Locate the cell with the specified text and output its (X, Y) center coordinate. 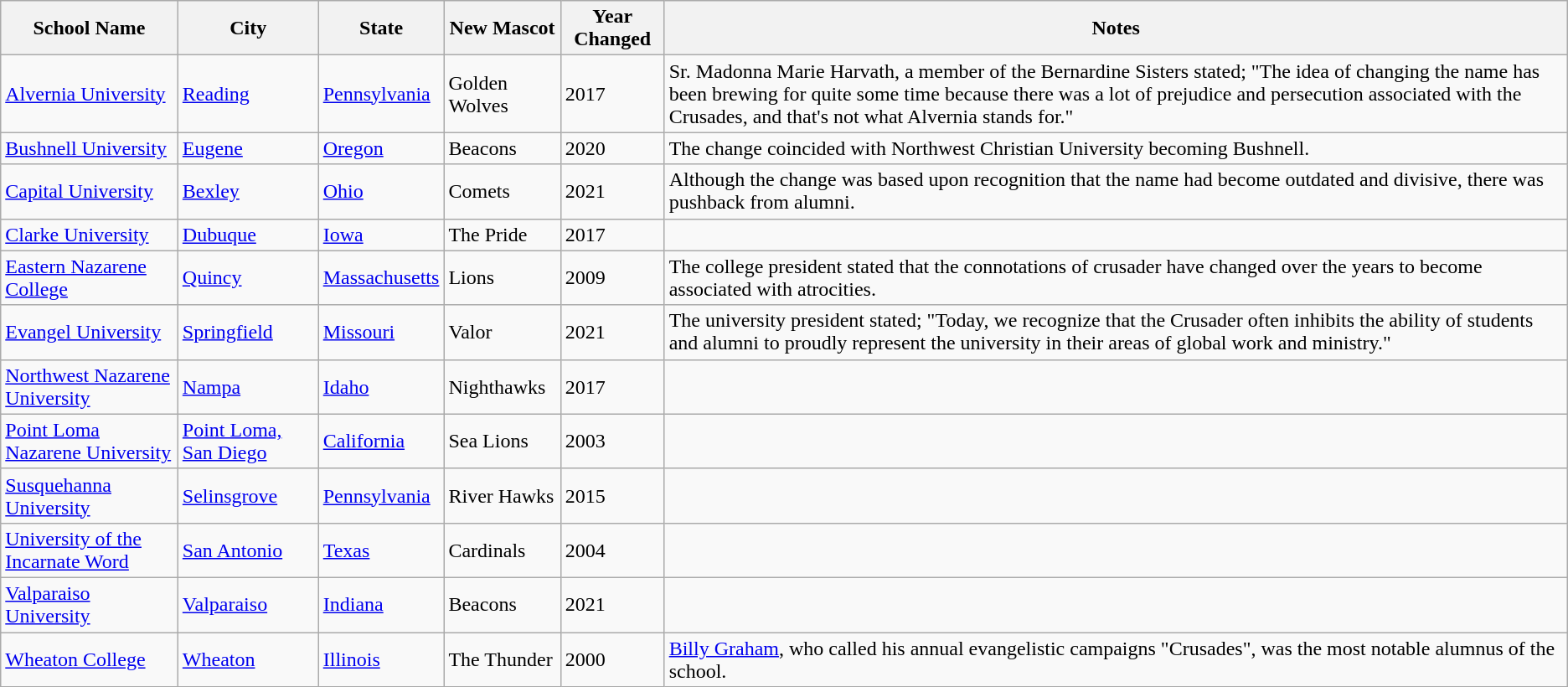
Bexley (248, 191)
Massachusetts (381, 278)
2004 (612, 550)
Wheaton College (90, 659)
Illinois (381, 659)
San Antonio (248, 550)
Lions (503, 278)
2000 (612, 659)
New Mascot (503, 28)
Selinsgrove (248, 496)
The college president stated that the connotations of crusader have changed over the years to become associated with atrocities. (1116, 278)
Golden Wolves (503, 94)
University of the Incarnate Word (90, 550)
Point Loma, San Diego (248, 441)
Susquehanna University (90, 496)
State (381, 28)
Wheaton (248, 659)
2003 (612, 441)
Iowa (381, 235)
2020 (612, 148)
2015 (612, 496)
River Hawks (503, 496)
Alvernia University (90, 94)
Valparaiso University (90, 605)
Comets (503, 191)
The Pride (503, 235)
Texas (381, 550)
Dubuque (248, 235)
Year Changed (612, 28)
School Name (90, 28)
Missouri (381, 332)
Indiana (381, 605)
Reading (248, 94)
Nighthawks (503, 387)
Valor (503, 332)
Idaho (381, 387)
Billy Graham, who called his annual evangelistic campaigns "Crusades", was the most notable alumnus of the school. (1116, 659)
Capital University (90, 191)
Nampa (248, 387)
City (248, 28)
2009 (612, 278)
The change coincided with Northwest Christian University becoming Bushnell. (1116, 148)
Evangel University (90, 332)
Eugene (248, 148)
Cardinals (503, 550)
Sea Lions (503, 441)
Northwest Nazarene University (90, 387)
Point Loma Nazarene University (90, 441)
Bushnell University (90, 148)
Notes (1116, 28)
The Thunder (503, 659)
Springfield (248, 332)
Oregon (381, 148)
California (381, 441)
Ohio (381, 191)
Although the change was based upon recognition that the name had become outdated and divisive, there was pushback from alumni. (1116, 191)
Quincy (248, 278)
Clarke University (90, 235)
Valparaiso (248, 605)
Eastern Nazarene College (90, 278)
